For the text-containing cell, return its midpoint in (x, y) coordinate format. 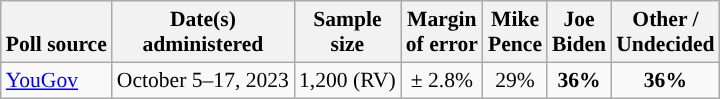
Poll source (56, 32)
Date(s)administered (203, 32)
MikePence (515, 32)
JoeBiden (579, 32)
1,200 (RV) (348, 80)
± 2.8% (442, 80)
Samplesize (348, 32)
October 5–17, 2023 (203, 80)
YouGov (56, 80)
Other /Undecided (665, 32)
29% (515, 80)
Marginof error (442, 32)
